Scan for the cell matching the given text and deliver its (X, Y) coordinate at center. 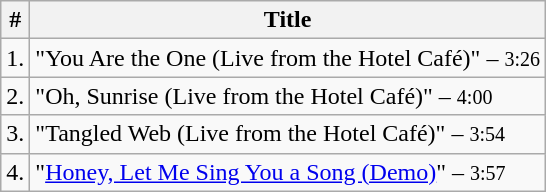
3. (16, 134)
2. (16, 96)
"Oh, Sunrise (Live from the Hotel Café)" – 4:00 (288, 96)
4. (16, 172)
Title (288, 20)
1. (16, 58)
# (16, 20)
"Tangled Web (Live from the Hotel Café)" – 3:54 (288, 134)
"You Are the One (Live from the Hotel Café)" – 3:26 (288, 58)
"Honey, Let Me Sing You a Song (Demo)" – 3:57 (288, 172)
